Identify which cell holds the provided text, then report its (X, Y) central coordinate. 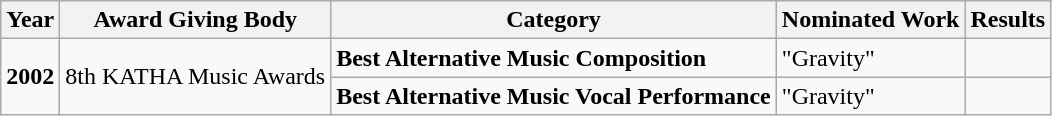
Best Alternative Music Composition (554, 58)
Category (554, 20)
Best Alternative Music Vocal Performance (554, 96)
Year (30, 20)
Results (1008, 20)
8th KATHA Music Awards (196, 77)
Award Giving Body (196, 20)
2002 (30, 77)
Nominated Work (870, 20)
